Locate the cell with the specified text and output its (X, Y) center coordinate. 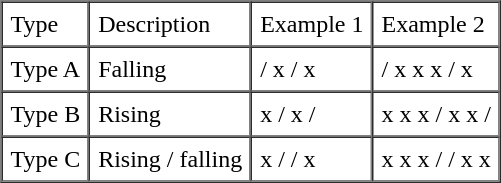
x x x / / x x (436, 158)
x / / x (312, 158)
/ x / x (312, 68)
/ x x x / x (436, 68)
Example 1 (312, 24)
x / x / (312, 114)
Type B (46, 114)
Type C (46, 158)
Falling (170, 68)
Rising / falling (170, 158)
Description (170, 24)
Type (46, 24)
Example 2 (436, 24)
Rising (170, 114)
Type A (46, 68)
x x x / x x / (436, 114)
